Find where the given text appears and provide that cell's center as (x, y) coordinate. 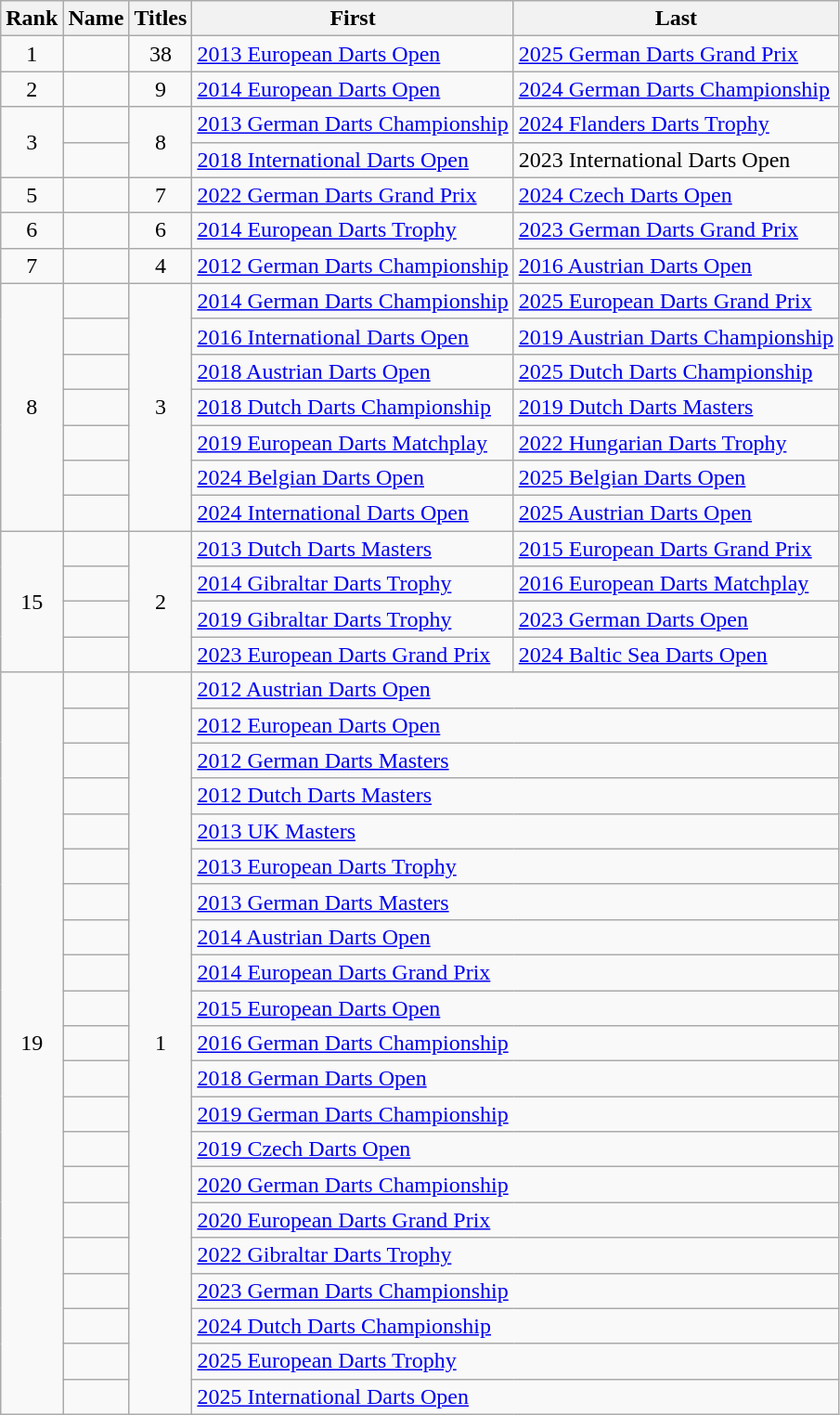
2023 German Darts Open (676, 619)
2013 German Darts Masters (516, 902)
2014 European Darts Trophy (353, 230)
2025 International Darts Open (516, 1396)
2024 Czech Darts Open (676, 195)
2013 UK Masters (516, 831)
2014 European Darts Open (353, 89)
2020 German Darts Championship (516, 1185)
2018 Dutch Darts Championship (353, 407)
2024 International Darts Open (353, 513)
2023 European Darts Grand Prix (353, 655)
2018 German Darts Open (516, 1079)
2012 German Darts Masters (516, 760)
2019 Gibraltar Darts Trophy (353, 619)
2012 European Darts Open (516, 725)
2013 Dutch Darts Masters (353, 549)
2012 Austrian Darts Open (516, 690)
2018 Austrian Darts Open (353, 371)
2025 German Darts Grand Prix (676, 54)
Rank (32, 19)
5 (32, 195)
2020 European Darts Grand Prix (516, 1220)
Titles (161, 19)
2016 Austrian Darts Open (676, 266)
2024 Baltic Sea Darts Open (676, 655)
Name (97, 19)
2024 German Darts Championship (676, 89)
2022 German Darts Grand Prix (353, 195)
2015 European Darts Open (516, 1007)
19 (32, 1044)
2025 Dutch Darts Championship (676, 371)
2022 Hungarian Darts Trophy (676, 443)
2023 German Darts Grand Prix (676, 230)
38 (161, 54)
2018 International Darts Open (353, 160)
2019 German Darts Championship (516, 1114)
2016 German Darts Championship (516, 1044)
2014 Austrian Darts Open (516, 937)
2012 Dutch Darts Masters (516, 796)
2025 Austrian Darts Open (676, 513)
2025 European Darts Trophy (516, 1361)
2015 European Darts Grand Prix (676, 549)
2013 German Darts Championship (353, 124)
2014 European Darts Grand Prix (516, 972)
2025 Belgian Darts Open (676, 478)
2025 European Darts Grand Prix (676, 301)
2024 Belgian Darts Open (353, 478)
2019 Dutch Darts Masters (676, 407)
2024 Dutch Darts Championship (516, 1326)
2014 Gibraltar Darts Trophy (353, 584)
2019 Austrian Darts Championship (676, 336)
Last (676, 19)
4 (161, 266)
2013 European Darts Trophy (516, 866)
2022 Gibraltar Darts Trophy (516, 1255)
9 (161, 89)
2023 German Darts Championship (516, 1291)
2014 German Darts Championship (353, 301)
2013 European Darts Open (353, 54)
2023 International Darts Open (676, 160)
2016 International Darts Open (353, 336)
15 (32, 602)
First (353, 19)
2016 European Darts Matchplay (676, 584)
2019 Czech Darts Open (516, 1149)
2012 German Darts Championship (353, 266)
2024 Flanders Darts Trophy (676, 124)
2019 European Darts Matchplay (353, 443)
